Return (x, y) of the center of cell containing provided text 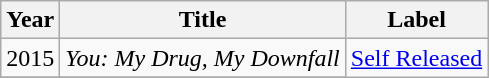
Label (416, 20)
Self Released (416, 58)
Title (203, 20)
You: My Drug, My Downfall (203, 58)
2015 (30, 58)
Year (30, 20)
